Output the (X, Y) coordinate of the center of the cell containing the given text.  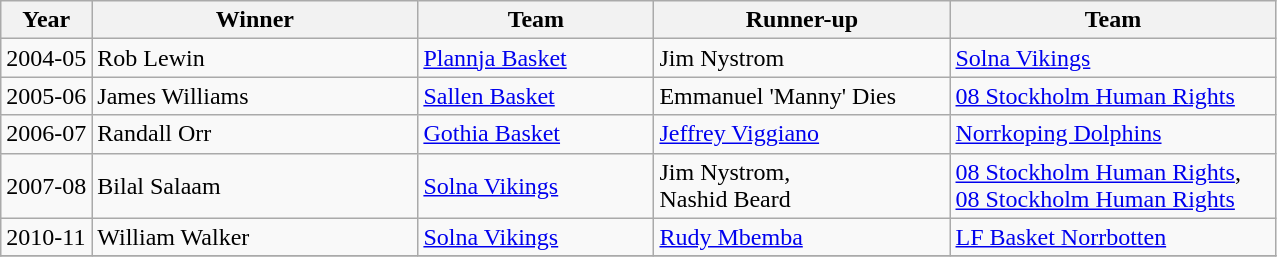
2004-05 (46, 58)
Plannja Basket (536, 58)
Sallen Basket (536, 96)
2010-11 (46, 237)
Jim Nystrom, Nashid Beard (802, 186)
08 Stockholm Human Rights (1113, 96)
Year (46, 20)
Randall Orr (255, 134)
Rob Lewin (255, 58)
2006-07 (46, 134)
Jeffrey Viggiano (802, 134)
Norrkoping Dolphins (1113, 134)
Bilal Salaam (255, 186)
Winner (255, 20)
Emmanuel 'Manny' Dies (802, 96)
William Walker (255, 237)
LF Basket Norrbotten (1113, 237)
08 Stockholm Human Rights,08 Stockholm Human Rights (1113, 186)
2007-08 (46, 186)
Jim Nystrom (802, 58)
Runner-up (802, 20)
James Williams (255, 96)
2005-06 (46, 96)
Gothia Basket (536, 134)
Rudy Mbemba (802, 237)
